For the text-containing cell, return its midpoint in [X, Y] coordinate format. 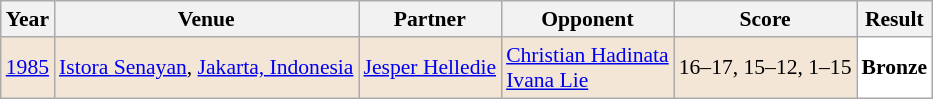
Score [766, 19]
1985 [28, 68]
Jesper Helledie [430, 68]
Opponent [588, 19]
Year [28, 19]
Istora Senayan, Jakarta, Indonesia [206, 68]
Bronze [894, 68]
Partner [430, 19]
16–17, 15–12, 1–15 [766, 68]
Result [894, 19]
Christian Hadinata Ivana Lie [588, 68]
Venue [206, 19]
